Scan for the cell matching the given text and deliver its [X, Y] coordinate at center. 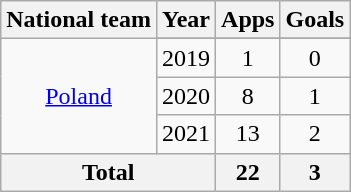
2021 [186, 134]
2019 [186, 58]
2 [315, 134]
2020 [186, 96]
Apps [248, 20]
National team [79, 20]
3 [315, 172]
Year [186, 20]
Poland [79, 96]
13 [248, 134]
22 [248, 172]
Total [108, 172]
Goals [315, 20]
8 [248, 96]
0 [315, 58]
